Return (x, y) of the center of cell containing provided text 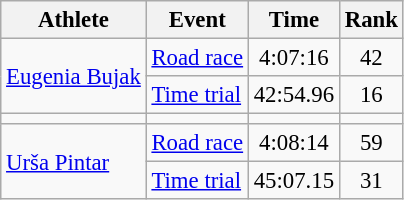
16 (371, 95)
Urša Pintar (74, 162)
31 (371, 181)
42:54.96 (294, 95)
59 (371, 143)
Athlete (74, 20)
45:07.15 (294, 181)
Rank (371, 20)
42 (371, 58)
Time (294, 20)
Eugenia Bujak (74, 76)
4:07:16 (294, 58)
Event (197, 20)
4:08:14 (294, 143)
